Scan for the cell matching the given text and deliver its (x, y) coordinate at center. 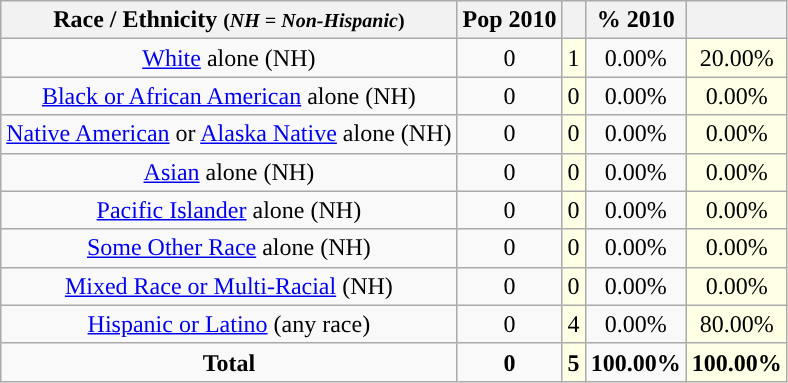
Pacific Islander alone (NH) (229, 210)
Native American or Alaska Native alone (NH) (229, 134)
Black or African American alone (NH) (229, 96)
4 (574, 324)
Pop 2010 (510, 20)
20.00% (736, 58)
Asian alone (NH) (229, 172)
Race / Ethnicity (NH = Non-Hispanic) (229, 20)
Total (229, 362)
Mixed Race or Multi-Racial (NH) (229, 286)
Some Other Race alone (NH) (229, 248)
80.00% (736, 324)
1 (574, 58)
5 (574, 362)
Hispanic or Latino (any race) (229, 324)
White alone (NH) (229, 58)
% 2010 (636, 20)
